Capture the cell that displays the provided text and extract its (X, Y) central coordinate. 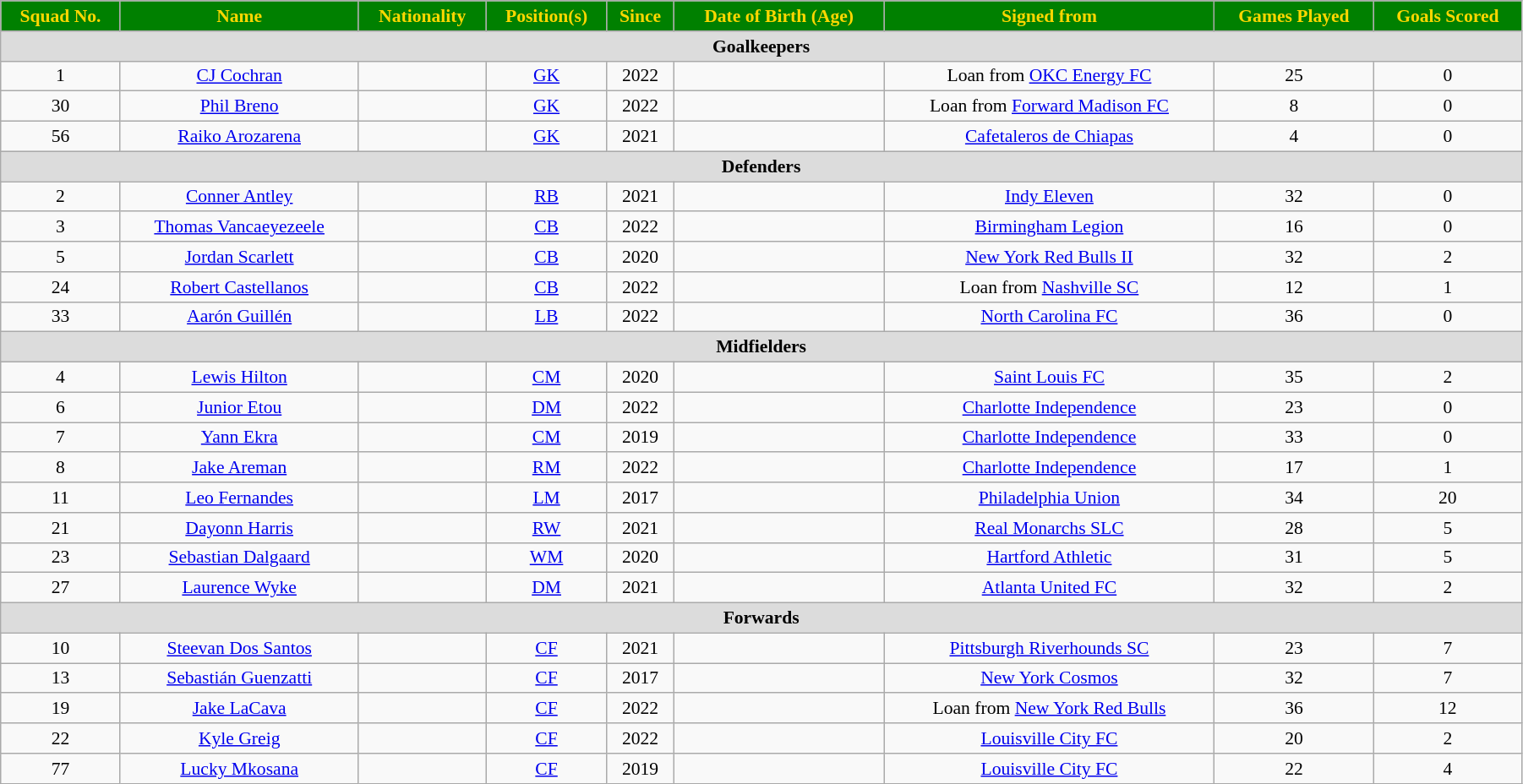
77 (61, 769)
Date of Birth (Age) (779, 16)
Name (239, 16)
Jake Areman (239, 468)
LB (546, 317)
RB (546, 197)
Loan from Forward Madison FC (1050, 106)
28 (1294, 528)
Defenders (761, 166)
Yann Ekra (239, 438)
6 (61, 407)
30 (61, 106)
25 (1294, 76)
Loan from OKC Energy FC (1050, 76)
34 (1294, 498)
24 (61, 287)
Lewis Hilton (239, 378)
Squad No. (61, 16)
LM (546, 498)
Games Played (1294, 16)
Kyle Greig (239, 738)
Loan from New York Red Bulls (1050, 709)
13 (61, 678)
Sebastián Guenzatti (239, 678)
Leo Fernandes (239, 498)
Thomas Vancaeyezeele (239, 227)
11 (61, 498)
Laurence Wyke (239, 588)
Jake LaCava (239, 709)
Hartford Athletic (1050, 558)
Junior Etou (239, 407)
North Carolina FC (1050, 317)
New York Cosmos (1050, 678)
35 (1294, 378)
Atlanta United FC (1050, 588)
Lucky Mkosana (239, 769)
WM (546, 558)
17 (1294, 468)
Goalkeepers (761, 46)
Since (641, 16)
16 (1294, 227)
Steevan Dos Santos (239, 648)
Raiko Arozarena (239, 137)
Goals Scored (1447, 16)
Dayonn Harris (239, 528)
3 (61, 227)
27 (61, 588)
10 (61, 648)
Cafetaleros de Chiapas (1050, 137)
Conner Antley (239, 197)
RW (546, 528)
31 (1294, 558)
Aarón Guillén (239, 317)
56 (61, 137)
RM (546, 468)
CJ Cochran (239, 76)
19 (61, 709)
New York Red Bulls II (1050, 257)
Signed from (1050, 16)
Midfielders (761, 347)
Position(s) (546, 16)
Phil Breno (239, 106)
Loan from Nashville SC (1050, 287)
Real Monarchs SLC (1050, 528)
Pittsburgh Riverhounds SC (1050, 648)
Forwards (761, 618)
Sebastian Dalgaard (239, 558)
Saint Louis FC (1050, 378)
Jordan Scarlett (239, 257)
Robert Castellanos (239, 287)
Nationality (423, 16)
Indy Eleven (1050, 197)
21 (61, 528)
Birmingham Legion (1050, 227)
Philadelphia Union (1050, 498)
